Capture the cell that displays the provided text and extract its [X, Y] central coordinate. 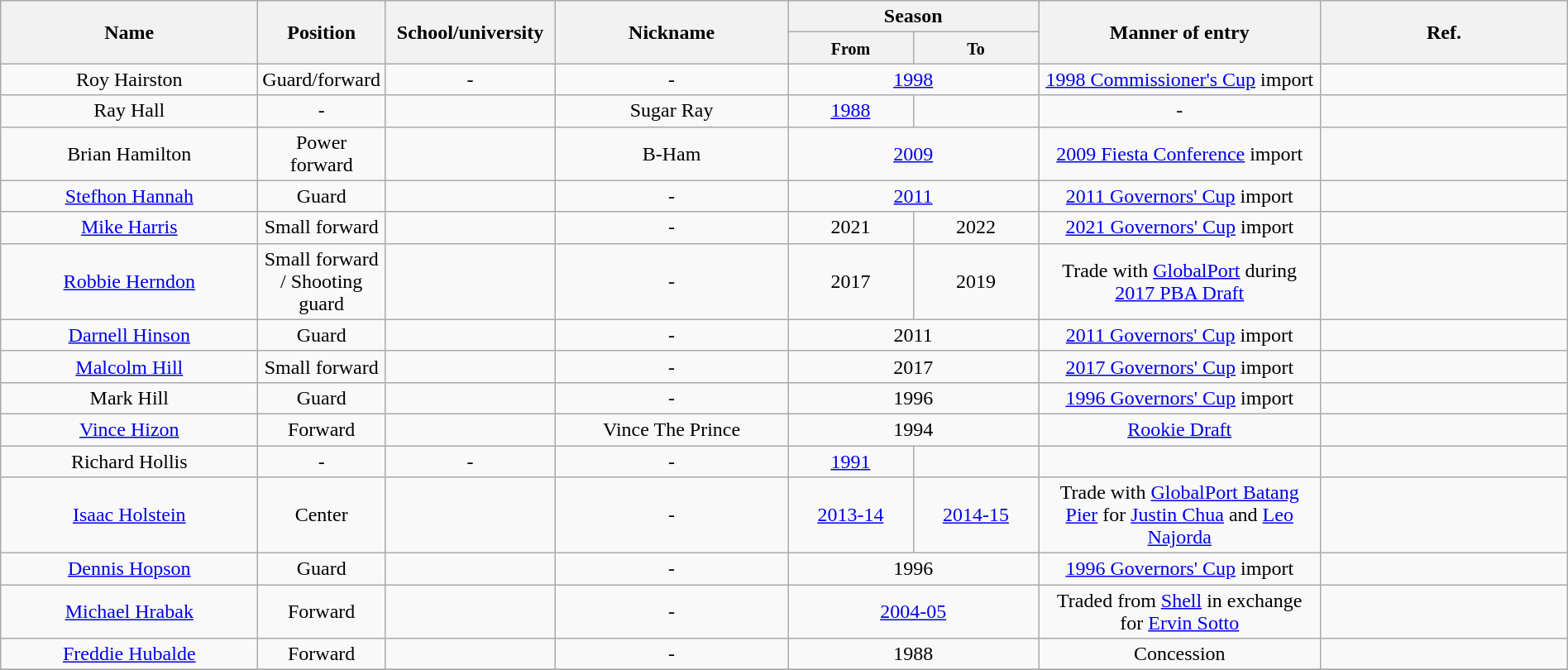
Brian Hamilton [129, 154]
School/university [470, 32]
Guard/forward [322, 79]
Michael Hrabak [129, 612]
From [851, 48]
1998 Commissioner's Cup import [1179, 79]
Rookie Draft [1179, 429]
Vince The Prince [672, 429]
1994 [913, 429]
2021 Governors' Cup import [1179, 227]
Season [913, 17]
Manner of entry [1179, 32]
Position [322, 32]
Power forward [322, 154]
1998 [913, 79]
Concession [1179, 654]
2019 [976, 281]
Roy Hairston [129, 79]
To [976, 48]
Center [322, 515]
2013-14 [851, 515]
2022 [976, 227]
Freddie Hubalde [129, 654]
Dennis Hopson [129, 569]
1991 [851, 461]
Trade with GlobalPort during 2017 PBA Draft [1179, 281]
2014-15 [976, 515]
Nickname [672, 32]
2021 [851, 227]
Malcolm Hill [129, 366]
Traded from Shell in exchange for Ervin Sotto [1179, 612]
Small forward / Shooting guard [322, 281]
Name [129, 32]
Sugar Ray [672, 111]
Richard Hollis [129, 461]
Ray Hall [129, 111]
2017 Governors' Cup import [1179, 366]
B-Ham [672, 154]
Mike Harris [129, 227]
2004-05 [913, 612]
Darnell Hinson [129, 335]
Stefhon Hannah [129, 196]
Mark Hill [129, 398]
Isaac Holstein [129, 515]
2009 [913, 154]
Ref. [1444, 32]
Trade with GlobalPort Batang Pier for Justin Chua and Leo Najorda [1179, 515]
Vince Hizon [129, 429]
2009 Fiesta Conference import [1179, 154]
Robbie Herndon [129, 281]
